Locate the cell with the specified text and output its (x, y) center coordinate. 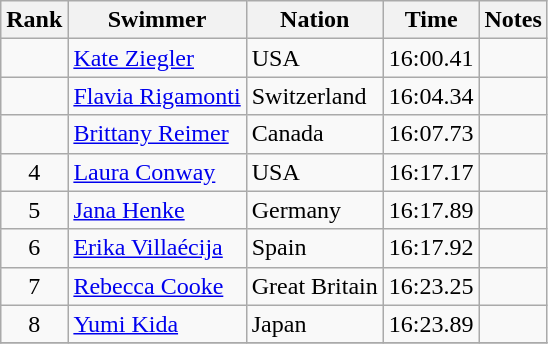
Laura Conway (157, 172)
Great Britain (314, 286)
16:00.41 (431, 58)
7 (34, 286)
Erika Villaécija (157, 248)
Rank (34, 20)
Germany (314, 210)
16:17.92 (431, 248)
Nation (314, 20)
5 (34, 210)
Flavia Rigamonti (157, 96)
16:17.89 (431, 210)
8 (34, 324)
Notes (513, 20)
16:07.73 (431, 134)
Switzerland (314, 96)
Canada (314, 134)
16:23.25 (431, 286)
Brittany Reimer (157, 134)
Kate Ziegler (157, 58)
Spain (314, 248)
Time (431, 20)
Japan (314, 324)
6 (34, 248)
Swimmer (157, 20)
16:23.89 (431, 324)
Rebecca Cooke (157, 286)
4 (34, 172)
Yumi Kida (157, 324)
16:17.17 (431, 172)
16:04.34 (431, 96)
Jana Henke (157, 210)
